From the cell containing the given text, extract its center point as [X, Y] coordinate. 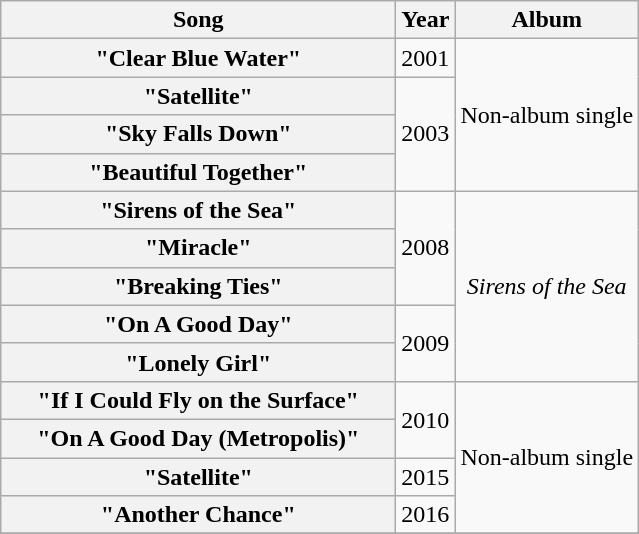
"On A Good Day (Metropolis)" [198, 438]
Album [547, 20]
"Beautiful Together" [198, 172]
2003 [426, 134]
2015 [426, 477]
"Clear Blue Water" [198, 58]
"Another Chance" [198, 515]
"Miracle" [198, 248]
"On A Good Day" [198, 324]
"Breaking Ties" [198, 286]
"Lonely Girl" [198, 362]
2001 [426, 58]
"Sirens of the Sea" [198, 210]
2016 [426, 515]
"If I Could Fly on the Surface" [198, 400]
Year [426, 20]
Sirens of the Sea [547, 286]
2009 [426, 343]
Song [198, 20]
2008 [426, 248]
"Sky Falls Down" [198, 134]
2010 [426, 419]
